Scan for the cell matching the given text and deliver its (X, Y) coordinate at center. 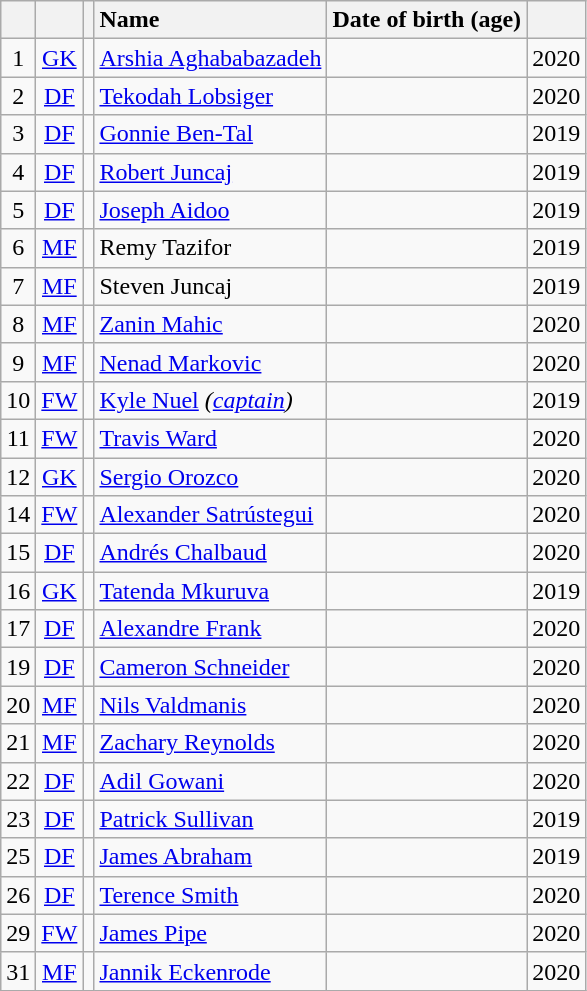
Nils Valdmanis (210, 705)
Tatenda Mkuruva (210, 591)
Nenad Markovic (210, 362)
10 (18, 400)
11 (18, 438)
1 (18, 58)
James Pipe (210, 933)
15 (18, 553)
5 (18, 210)
14 (18, 515)
Jannik Eckenrode (210, 971)
22 (18, 781)
31 (18, 971)
20 (18, 705)
16 (18, 591)
Robert Juncaj (210, 172)
Alexandre Frank (210, 629)
Name (210, 20)
Zachary Reynolds (210, 743)
Date of birth (age) (427, 20)
7 (18, 286)
8 (18, 324)
Remy Tazifor (210, 248)
25 (18, 857)
9 (18, 362)
Travis Ward (210, 438)
26 (18, 895)
4 (18, 172)
Sergio Orozco (210, 477)
James Abraham (210, 857)
3 (18, 134)
17 (18, 629)
Kyle Nuel (captain) (210, 400)
21 (18, 743)
Adil Gowani (210, 781)
Arshia Aghababazadeh (210, 58)
29 (18, 933)
23 (18, 819)
Zanin Mahic (210, 324)
12 (18, 477)
Alexander Satrústegui (210, 515)
Joseph Aidoo (210, 210)
Tekodah Lobsiger (210, 96)
Cameron Schneider (210, 667)
Terence Smith (210, 895)
Steven Juncaj (210, 286)
2 (18, 96)
Patrick Sullivan (210, 819)
Andrés Chalbaud (210, 553)
Gonnie Ben-Tal (210, 134)
6 (18, 248)
19 (18, 667)
